Search for the cell housing the specified text and yield its (x, y) center coordinate. 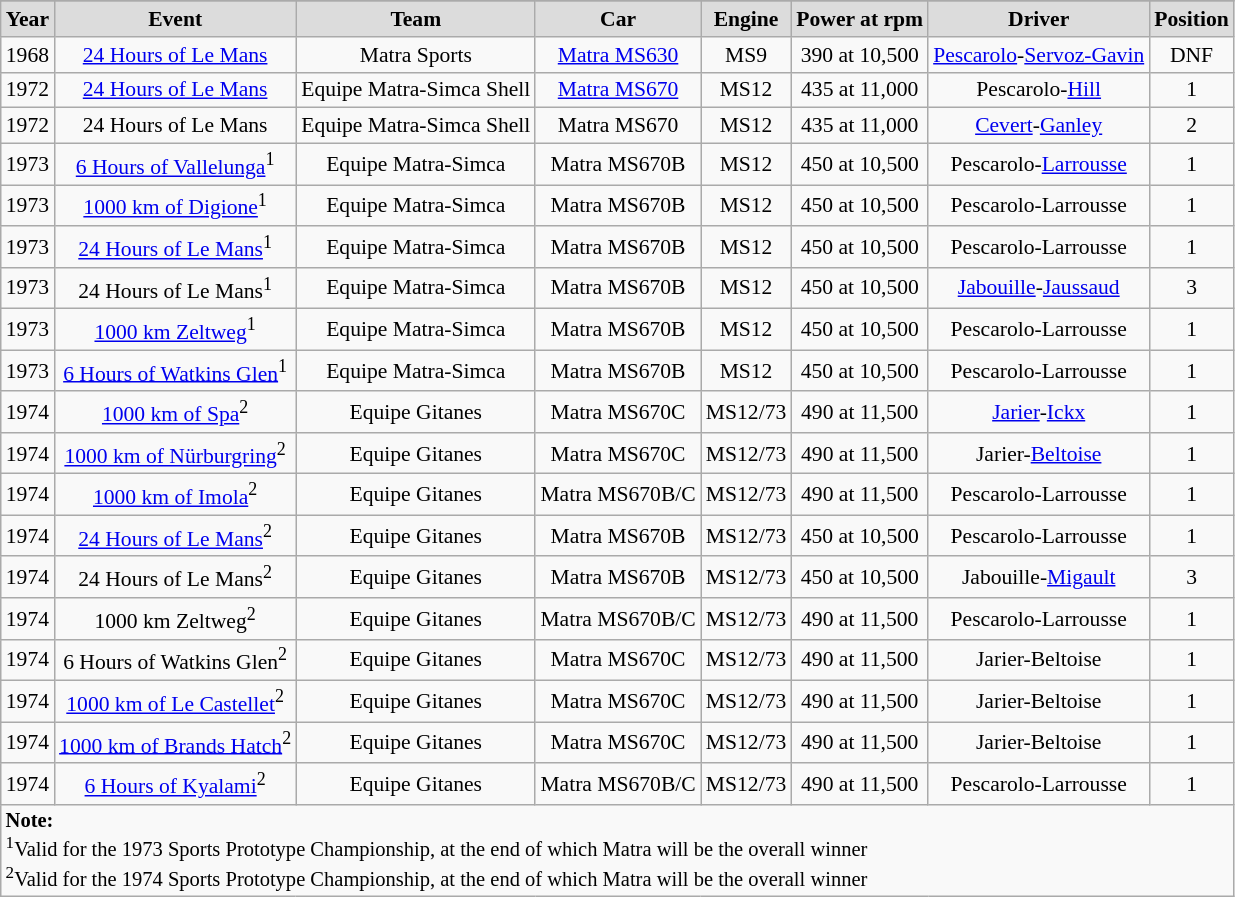
Pescarolo-Hill (1038, 90)
Cevert-Ganley (1038, 126)
6 Hours of Vallelunga1 (175, 164)
Year (28, 19)
2 (1192, 126)
DNF (1192, 55)
Team (416, 19)
Jabouille-Migault (1038, 578)
MS9 (746, 55)
Pescarolo-Servoz-Gavin (1038, 55)
Matra MS630 (618, 55)
1000 km of Nürburgring2 (175, 454)
1000 km Zeltweg2 (175, 618)
390 at 10,500 (860, 55)
1000 km of Brands Hatch2 (175, 742)
Power at rpm (860, 19)
Jabouille-Jaussaud (1038, 288)
6 Hours of Kyalami2 (175, 784)
1000 km of Digione1 (175, 206)
Driver (1038, 19)
Car (618, 19)
Matra Sports (416, 55)
1000 km of Le Castellet2 (175, 702)
1968 (28, 55)
Event (175, 19)
6 Hours of Watkins Glen1 (175, 370)
Jarier-Ickx (1038, 412)
1000 km Zeltweg1 (175, 330)
1000 km of Spa2 (175, 412)
Engine (746, 19)
Position (1192, 19)
6 Hours of Watkins Glen2 (175, 660)
1000 km of Imola2 (175, 494)
